Search for the cell housing the specified text and yield its [x, y] center coordinate. 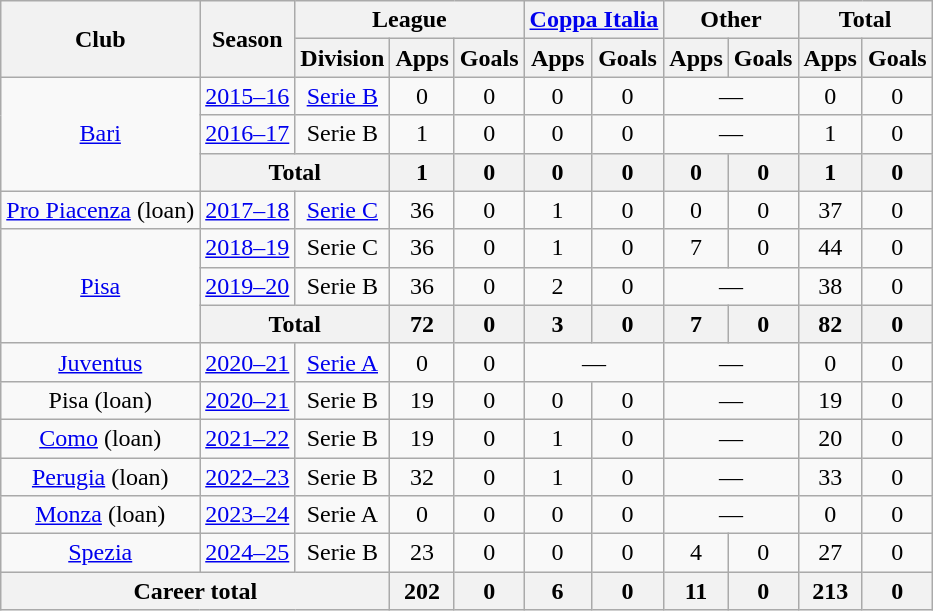
2019–20 [248, 286]
Career total [196, 591]
Perugia (loan) [100, 477]
2015–16 [248, 96]
2021–22 [248, 438]
2 [558, 286]
Juventus [100, 362]
2023–24 [248, 515]
2022–23 [248, 477]
Other [731, 20]
Pisa (loan) [100, 400]
3 [558, 324]
Monza (loan) [100, 515]
2024–25 [248, 553]
4 [696, 553]
20 [830, 438]
Como (loan) [100, 438]
Bari [100, 134]
2016–17 [248, 134]
Pisa [100, 286]
38 [830, 286]
2018–19 [248, 248]
44 [830, 248]
Season [248, 39]
202 [422, 591]
72 [422, 324]
32 [422, 477]
Pro Piacenza (loan) [100, 210]
Spezia [100, 553]
2017–18 [248, 210]
23 [422, 553]
11 [696, 591]
82 [830, 324]
33 [830, 477]
6 [558, 591]
Coppa Italia [594, 20]
League [410, 20]
37 [830, 210]
213 [830, 591]
Division [342, 58]
27 [830, 553]
Club [100, 39]
